For the text-containing cell, return its midpoint in (x, y) coordinate format. 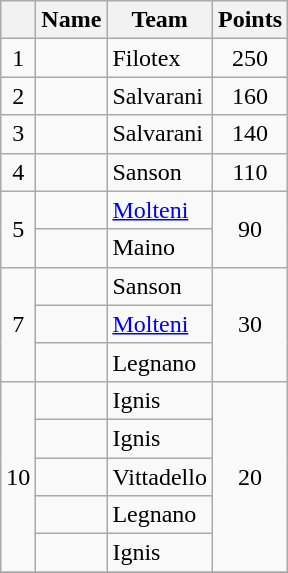
4 (18, 172)
20 (250, 476)
Name (72, 20)
Maino (160, 248)
Vittadello (160, 477)
160 (250, 96)
Filotex (160, 58)
90 (250, 229)
3 (18, 134)
250 (250, 58)
5 (18, 229)
Team (160, 20)
2 (18, 96)
10 (18, 476)
140 (250, 134)
7 (18, 324)
110 (250, 172)
30 (250, 324)
Points (250, 20)
1 (18, 58)
